For the text-containing cell, return its midpoint in (x, y) coordinate format. 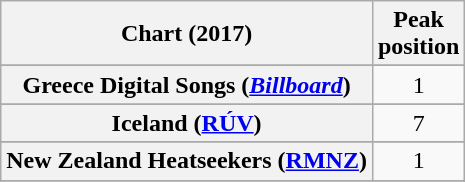
New Zealand Heatseekers (RMNZ) (187, 161)
Iceland (RÚV) (187, 123)
7 (418, 123)
Peakposition (418, 34)
Chart (2017) (187, 34)
Greece Digital Songs (Billboard) (187, 85)
